Pinpoint the cell where the given text exists, returning its [x, y] midpoint coordinate. 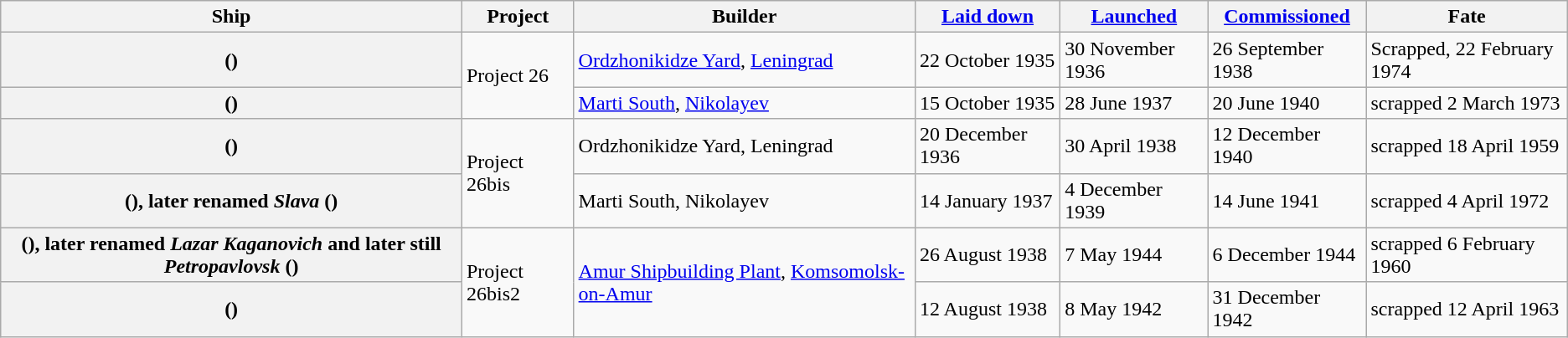
(), later renamed Slava () [231, 201]
Scrapped, 22 February 1974 [1467, 60]
4 December 1939 [1134, 201]
6 December 1944 [1287, 254]
Fate [1467, 17]
Laid down [987, 17]
scrapped 4 April 1972 [1467, 201]
Project [518, 17]
Project 26bis [518, 173]
20 June 1940 [1287, 103]
31 December 1942 [1287, 310]
scrapped 6 February 1960 [1467, 254]
30 April 1938 [1134, 146]
14 June 1941 [1287, 201]
15 October 1935 [987, 103]
Builder [744, 17]
20 December 1936 [987, 146]
Commissioned [1287, 17]
14 January 1937 [987, 201]
8 May 1942 [1134, 310]
22 October 1935 [987, 60]
Amur Shipbuilding Plant, Komsomolsk-on-Amur [744, 282]
Project 26 [518, 75]
26 September 1938 [1287, 60]
12 December 1940 [1287, 146]
26 August 1938 [987, 254]
(), later renamed Lazar Kaganovich and later still Petropavlovsk () [231, 254]
Project 26bis2 [518, 282]
12 August 1938 [987, 310]
Ship [231, 17]
Launched [1134, 17]
scrapped 18 April 1959 [1467, 146]
28 June 1937 [1134, 103]
7 May 1944 [1134, 254]
scrapped 12 April 1963 [1467, 310]
scrapped 2 March 1973 [1467, 103]
30 November 1936 [1134, 60]
